Identify which cell holds the provided text, then report its [X, Y] central coordinate. 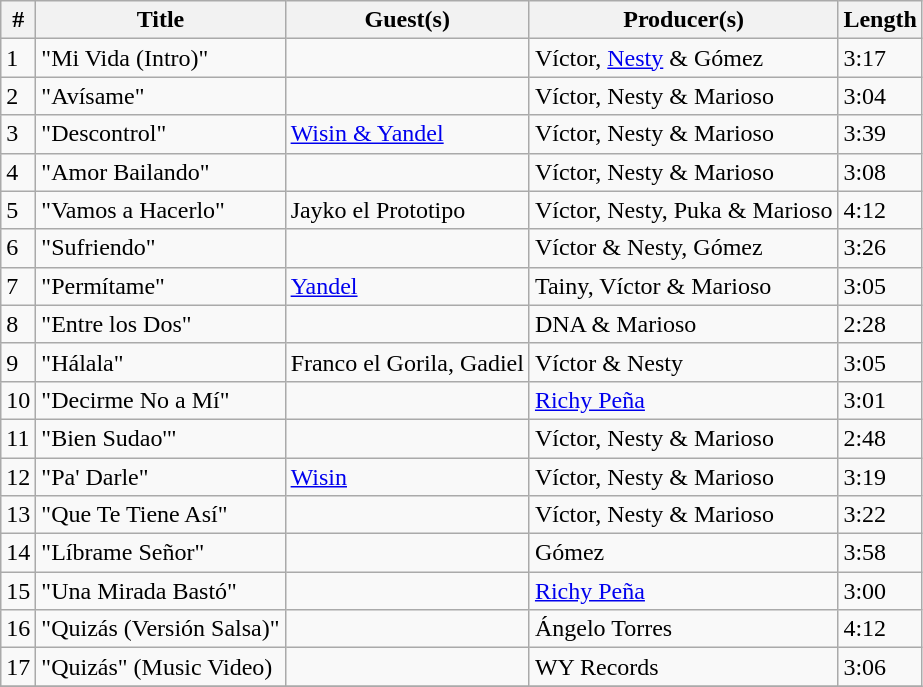
"Que Te Tiene Así" [160, 515]
Jayko el Prototipo [407, 210]
"Sufriendo" [160, 248]
12 [18, 477]
"Líbrame Señor" [160, 553]
"Entre los Dos" [160, 324]
3:17 [880, 58]
4 [18, 172]
# [18, 20]
Title [160, 20]
3:06 [880, 667]
Wisin & Yandel [407, 134]
14 [18, 553]
3:22 [880, 515]
16 [18, 629]
3:08 [880, 172]
8 [18, 324]
Víctor & Nesty, Gómez [684, 248]
3:01 [880, 400]
2:48 [880, 438]
Length [880, 20]
"Quizás" (Music Video) [160, 667]
DNA & Marioso [684, 324]
Franco el Gorila, Gadiel [407, 362]
Víctor, Nesty & Gómez [684, 58]
3:00 [880, 591]
Wisin [407, 477]
Tainy, Víctor & Marioso [684, 286]
15 [18, 591]
5 [18, 210]
"Decirme No a Mí" [160, 400]
"Avísame" [160, 96]
3:39 [880, 134]
3:26 [880, 248]
"Pa' Darle" [160, 477]
3 [18, 134]
"Mi Vida (Intro)" [160, 58]
Gómez [684, 553]
2 [18, 96]
1 [18, 58]
Yandel [407, 286]
"Una Mirada Bastó" [160, 591]
10 [18, 400]
Víctor, Nesty, Puka & Marioso [684, 210]
6 [18, 248]
"Amor Bailando" [160, 172]
"Vamos a Hacerlo" [160, 210]
7 [18, 286]
"Bien Sudao'" [160, 438]
Guest(s) [407, 20]
WY Records [684, 667]
"Quizás (Versión Salsa)" [160, 629]
Producer(s) [684, 20]
"Hálala" [160, 362]
3:58 [880, 553]
11 [18, 438]
Ángelo Torres [684, 629]
3:19 [880, 477]
2:28 [880, 324]
"Permítame" [160, 286]
13 [18, 515]
"Descontrol" [160, 134]
17 [18, 667]
Víctor & Nesty [684, 362]
9 [18, 362]
3:04 [880, 96]
